Locate the cell with the specified text and output its (x, y) center coordinate. 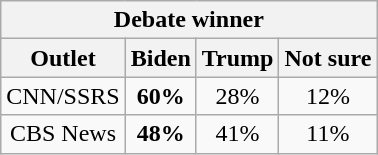
41% (238, 134)
CBS News (63, 134)
11% (328, 134)
Trump (238, 58)
Biden (160, 58)
28% (238, 96)
12% (328, 96)
Not sure (328, 58)
Outlet (63, 58)
CNN/SSRS (63, 96)
48% (160, 134)
Debate winner (189, 20)
60% (160, 96)
